Detect which cell encompasses the target text, then output its [X, Y] center coordinate. 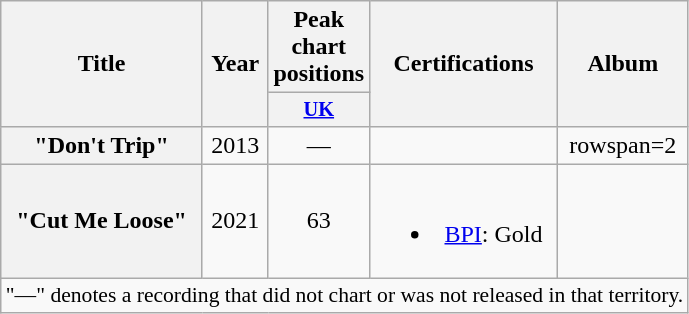
63 [319, 222]
Year [235, 64]
"Cut Me Loose" [102, 222]
"—" denotes a recording that did not chart or was not released in that territory. [345, 296]
Peak chart positions [319, 47]
BPI: Gold [464, 222]
Certifications [464, 64]
2013 [235, 145]
Title [102, 64]
UK [319, 110]
2021 [235, 222]
— [319, 145]
Album [622, 64]
rowspan=2 [622, 145]
"Don't Trip" [102, 145]
